For the text-containing cell, return its midpoint in (X, Y) coordinate format. 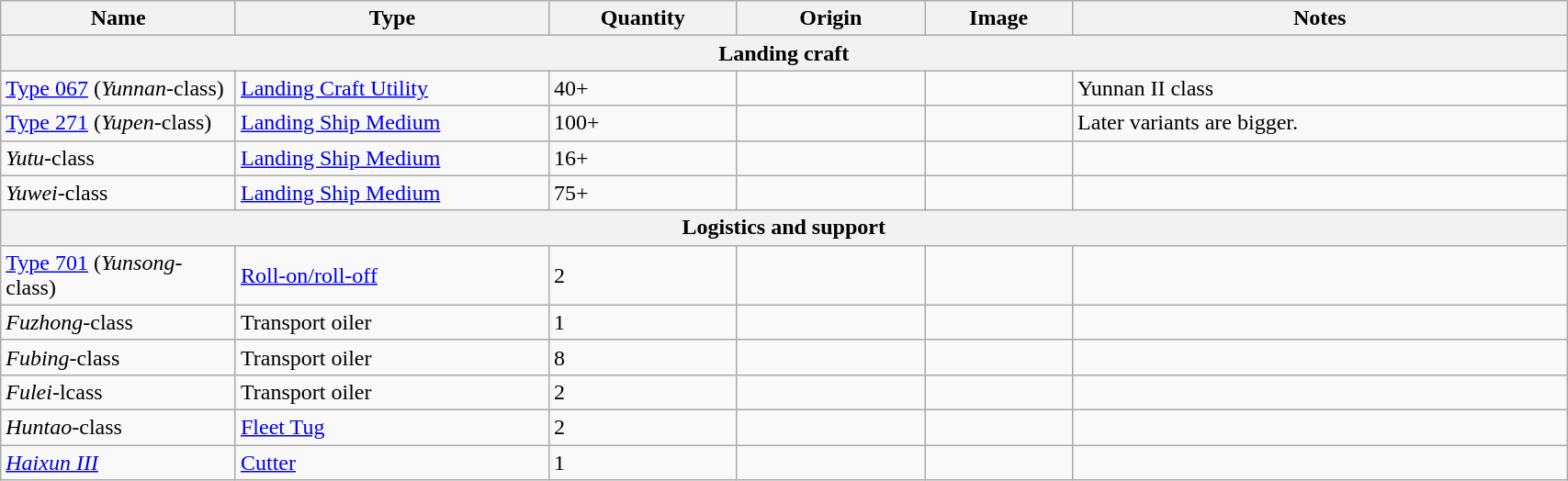
Fulei-lcass (118, 392)
Yutu-class (118, 158)
Fubing-class (118, 357)
40+ (643, 88)
Logistics and support (784, 228)
Name (118, 18)
Type 701 (Yunsong-class) (118, 275)
Type (391, 18)
Later variants are bigger. (1320, 123)
Landing craft (784, 53)
Origin (830, 18)
Fuzhong-class (118, 322)
8 (643, 357)
75+ (643, 193)
Roll-on/roll-off (391, 275)
Haixun III (118, 462)
Notes (1320, 18)
Landing Craft Utility (391, 88)
Fleet Tug (391, 427)
Quantity (643, 18)
Yuwei-class (118, 193)
Image (999, 18)
Cutter (391, 462)
Type 271 (Yupen-class) (118, 123)
Huntao-class (118, 427)
100+ (643, 123)
Type 067 (Yunnan-class) (118, 88)
16+ (643, 158)
Yunnan II class (1320, 88)
